Pinpoint the cell where the given text exists, returning its [x, y] midpoint coordinate. 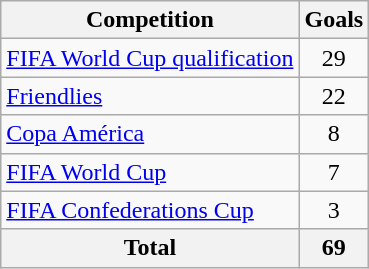
FIFA World Cup qualification [150, 58]
Goals [334, 20]
Friendlies [150, 96]
8 [334, 134]
Total [150, 248]
69 [334, 248]
Competition [150, 20]
Copa América [150, 134]
FIFA World Cup [150, 172]
7 [334, 172]
29 [334, 58]
FIFA Confederations Cup [150, 210]
22 [334, 96]
3 [334, 210]
